Scan for the cell matching the given text and deliver its [X, Y] coordinate at center. 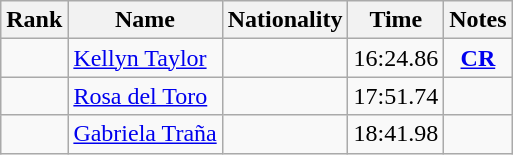
Time [396, 20]
16:24.86 [396, 58]
18:41.98 [396, 134]
Rosa del Toro [145, 96]
CR [478, 58]
Name [145, 20]
17:51.74 [396, 96]
Nationality [285, 20]
Gabriela Traña [145, 134]
Rank [34, 20]
Kellyn Taylor [145, 58]
Notes [478, 20]
